Return [x, y] of the center of cell containing provided text 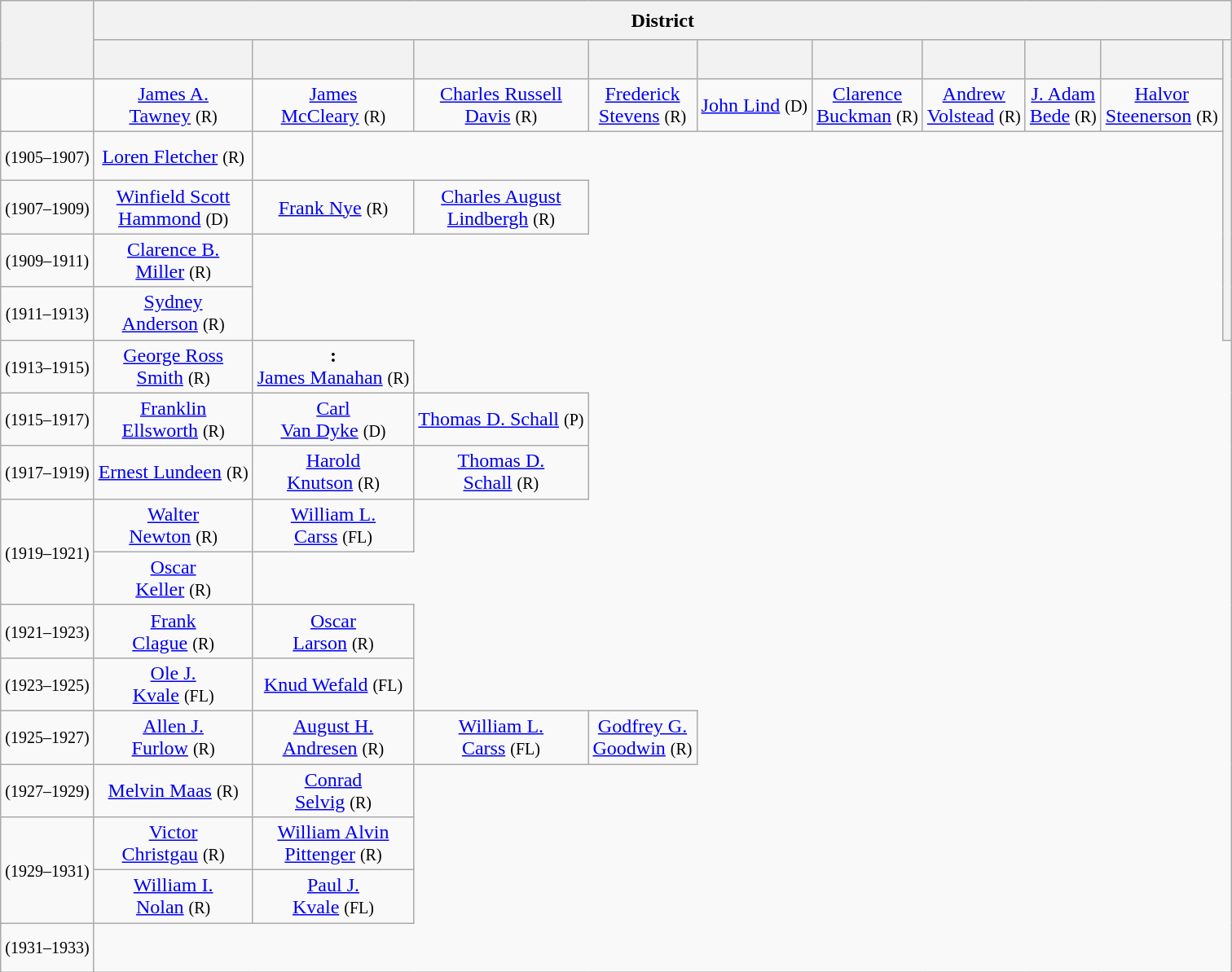
Knud Wefald (FL) [333, 684]
OscarLarson (R) [333, 631]
Frank Nye (R) [333, 207]
(1905–1907) [47, 156]
(1907–1909) [47, 207]
George RossSmith (R) [173, 367]
Ole J.Kvale (FL) [173, 684]
(1931–1933) [47, 948]
(1913–1915) [47, 367]
Allen J.Furlow (R) [173, 737]
SydneyAnderson (R) [173, 313]
Godfrey G.Goodwin (R) [642, 737]
OscarKeller (R) [173, 578]
(1919–1921) [47, 552]
ConradSelvig (R) [333, 790]
District [662, 20]
VictorChristgau (R) [173, 844]
FranklinEllsworth (R) [173, 419]
Loren Fletcher (R) [173, 156]
(1909–1911) [47, 261]
(1911–1913) [47, 313]
FrankClague (R) [173, 631]
William AlvinPittenger (R) [333, 844]
(1923–1925) [47, 684]
John Lind (D) [755, 106]
AndrewVolstead (R) [974, 106]
William I.Nolan (R) [173, 896]
(1929–1931) [47, 870]
(1915–1917) [47, 419]
HaroldKnutson (R) [333, 473]
(1921–1923) [47, 631]
WalterNewton (R) [173, 525]
JamesMcCleary (R) [333, 106]
August H.Andresen (R) [333, 737]
Clarence B.Miller (R) [173, 261]
Winfield ScottHammond (D) [173, 207]
J. AdamBede (R) [1063, 106]
HalvorSteenerson (R) [1162, 106]
Ernest Lundeen (R) [173, 473]
Thomas D. Schall (P) [501, 419]
(1927–1929) [47, 790]
Charles AugustLindbergh (R) [501, 207]
:James Manahan (R) [333, 367]
Charles RussellDavis (R) [501, 106]
Melvin Maas (R) [173, 790]
FrederickStevens (R) [642, 106]
ClarenceBuckman (R) [868, 106]
James A.Tawney (R) [173, 106]
CarlVan Dyke (D) [333, 419]
Thomas D.Schall (R) [501, 473]
Paul J.Kvale (FL) [333, 896]
(1925–1927) [47, 737]
(1917–1919) [47, 473]
